Capture the cell that displays the provided text and extract its [x, y] central coordinate. 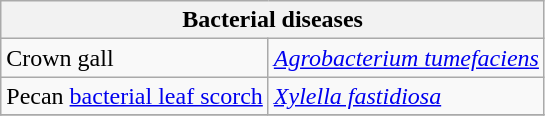
Xylella fastidiosa [406, 96]
Agrobacterium tumefaciens [406, 58]
Bacterial diseases [273, 20]
Pecan bacterial leaf scorch [135, 96]
Crown gall [135, 58]
